Capture the cell that displays the provided text and extract its (X, Y) central coordinate. 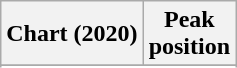
Peakposition (189, 34)
Chart (2020) (72, 34)
